Capture the cell that displays the provided text and extract its [x, y] central coordinate. 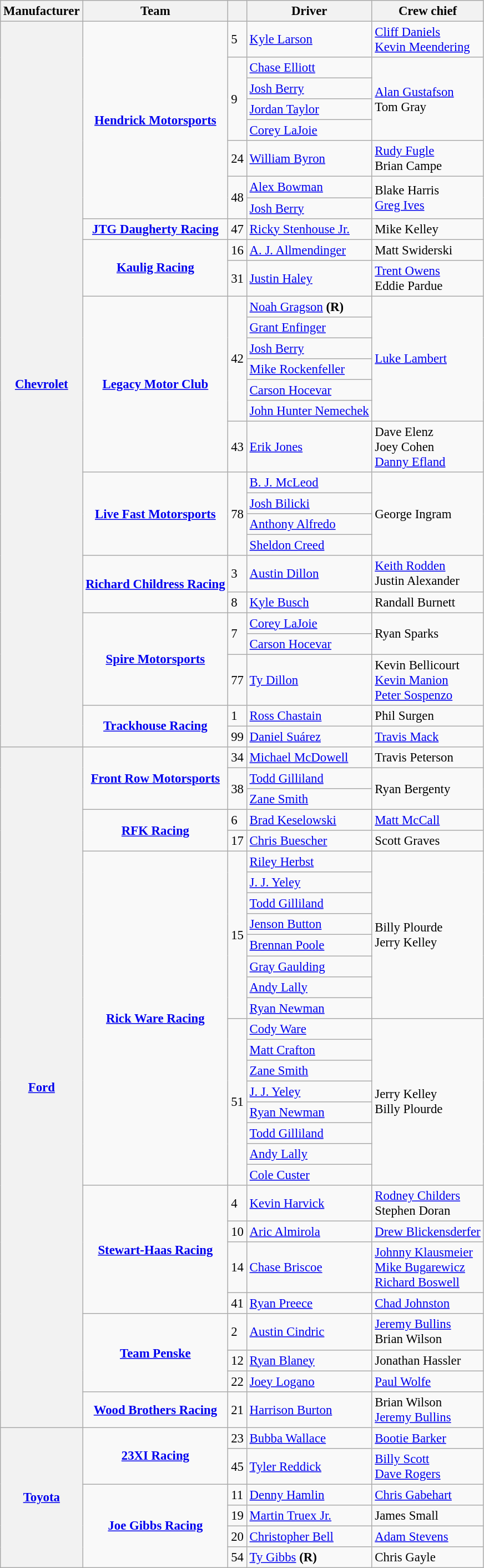
20 [238, 1536]
Richard Childress Racing [155, 584]
Trent Owens Eddie Pardue [427, 278]
11 [238, 1495]
43 [238, 447]
Stewart-Haas Racing [155, 1250]
Keith Rodden Justin Alexander [427, 574]
Driver [309, 11]
7 [238, 633]
Ford [42, 1088]
Spire Motorsports [155, 659]
Rudy Fugle Brian Campe [427, 159]
Gray Gaulding [309, 966]
Paul Wolfe [427, 1381]
Ryan Blaney [309, 1360]
77 [238, 680]
14 [238, 1268]
Chase Elliott [309, 68]
Cole Custer [309, 1175]
Dave Elenz Joey Cohen Danny Efland [427, 447]
Kyle Larson [309, 40]
Mike Rockenfeller [309, 369]
Blake Harris Greg Ives [427, 198]
Wood Brothers Racing [155, 1410]
Noah Gragson (R) [309, 307]
38 [238, 789]
Cody Ware [309, 1029]
Cliff Daniels Kevin Meendering [427, 40]
Kevin Harvick [309, 1203]
Christopher Bell [309, 1536]
Sheldon Creed [309, 545]
99 [238, 737]
Erik Jones [309, 447]
Brennan Poole [309, 945]
Mike Kelley [427, 229]
78 [238, 514]
Johnny Klausmeier Mike Bugarewicz Richard Boswell [427, 1268]
Rodney Childers Stephen Doran [427, 1203]
Aric Almirola [309, 1232]
Kevin Bellicourt Kevin Manion Peter Sospenzo [427, 680]
Jerry Kelley Billy Plourde [427, 1102]
Chris Gayle [427, 1557]
Joe Gibbs Racing [155, 1526]
Team [155, 11]
Drew Blickensderfer [427, 1232]
Martin Truex Jr. [309, 1516]
Ryan Sparks [427, 633]
Harrison Burton [309, 1410]
Ryan Preece [309, 1304]
Denny Hamlin [309, 1495]
RFK Racing [155, 831]
B. J. McLeod [309, 483]
James Small [427, 1516]
Ross Chastain [309, 716]
Chase Briscoe [309, 1268]
2 [238, 1332]
Anthony Alfredo [309, 524]
Ricky Stenhouse Jr. [309, 229]
Luke Lambert [427, 359]
9 [238, 99]
24 [238, 159]
23 [238, 1438]
Legacy Motor Club [155, 384]
Ryan Bergenty [427, 789]
Front Row Motorsports [155, 779]
Grant Enfinger [309, 328]
Live Fast Motorsports [155, 514]
Austin Dillon [309, 574]
31 [238, 278]
12 [238, 1360]
Team Penske [155, 1353]
Justin Haley [309, 278]
Kaulig Racing [155, 268]
21 [238, 1410]
Matt Crafton [309, 1050]
Phil Surgen [427, 716]
Matt McCall [427, 820]
Scott Graves [427, 841]
Jeremy Bullins Brian Wilson [427, 1332]
Alex Bowman [309, 187]
Michael McDowell [309, 758]
A. J. Allmendinger [309, 250]
19 [238, 1516]
Billy Plourde Jerry Kelley [427, 935]
George Ingram [427, 514]
Billy Scott Dave Rogers [427, 1466]
Kyle Busch [309, 602]
Alan Gustafson Tom Gray [427, 99]
Jordan Taylor [309, 109]
Chevrolet [42, 384]
Randall Burnett [427, 602]
22 [238, 1381]
Travis Peterson [427, 758]
41 [238, 1304]
48 [238, 198]
23XI Racing [155, 1456]
15 [238, 935]
Austin Cindric [309, 1332]
Hendrick Motorsports [155, 120]
10 [238, 1232]
Ty Dillon [309, 680]
Brad Keselowski [309, 820]
Crew chief [427, 11]
4 [238, 1203]
Trackhouse Racing [155, 727]
Bubba Wallace [309, 1438]
William Byron [309, 159]
42 [238, 359]
Manufacturer [42, 11]
Jonathan Hassler [427, 1360]
Jenson Button [309, 925]
Travis Mack [427, 737]
Chris Gabehart [427, 1495]
5 [238, 40]
51 [238, 1102]
54 [238, 1557]
Joey Logano [309, 1381]
Toyota [42, 1497]
6 [238, 820]
John Hunter Nemechek [309, 411]
Brian Wilson Jeremy Bullins [427, 1410]
16 [238, 250]
1 [238, 716]
3 [238, 574]
Chris Buescher [309, 841]
Daniel Suárez [309, 737]
47 [238, 229]
34 [238, 758]
Chad Johnston [427, 1304]
JTG Daugherty Racing [155, 229]
Adam Stevens [427, 1536]
Ty Gibbs (R) [309, 1557]
Tyler Reddick [309, 1466]
Josh Bilicki [309, 504]
Rick Ware Racing [155, 1019]
17 [238, 841]
Matt Swiderski [427, 250]
8 [238, 602]
Riley Herbst [309, 862]
45 [238, 1466]
Bootie Barker [427, 1438]
